From the cell containing the given text, extract its center point as [X, Y] coordinate. 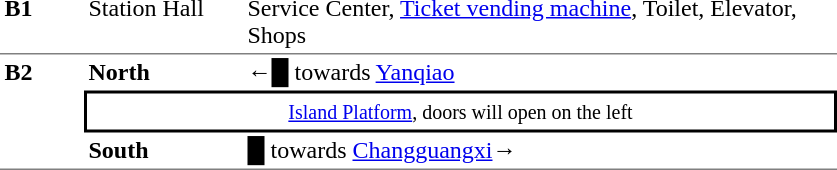
←█ towards Yanqiao [540, 72]
South [164, 151]
North [164, 72]
█ towards Changguangxi→ [540, 151]
B2 [42, 112]
Island Platform, doors will open on the left [460, 111]
